Scan for the cell matching the given text and deliver its [X, Y] coordinate at center. 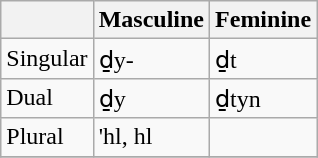
Dual [47, 98]
Masculine [151, 20]
ḏy- [151, 59]
Feminine [264, 20]
ḏy [151, 98]
ḏtyn [264, 98]
Plural [47, 137]
ḏt [264, 59]
Singular [47, 59]
'hl, hl [151, 137]
